For the text-containing cell, return its midpoint in (x, y) coordinate format. 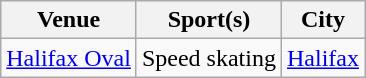
Halifax Oval (69, 58)
Sport(s) (208, 20)
City (322, 20)
Speed skating (208, 58)
Halifax (322, 58)
Venue (69, 20)
